Detect which cell encompasses the target text, then output its (X, Y) center coordinate. 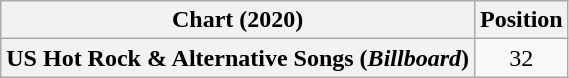
US Hot Rock & Alternative Songs (Billboard) (238, 58)
Chart (2020) (238, 20)
Position (521, 20)
32 (521, 58)
